Find where the given text appears and provide that cell's center as [X, Y] coordinate. 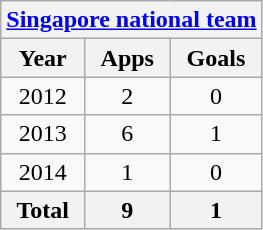
9 [128, 210]
2 [128, 96]
Singapore national team [132, 20]
6 [128, 134]
2012 [43, 96]
Total [43, 210]
2013 [43, 134]
2014 [43, 172]
Apps [128, 58]
Year [43, 58]
Goals [216, 58]
